Search for the cell housing the specified text and yield its (X, Y) center coordinate. 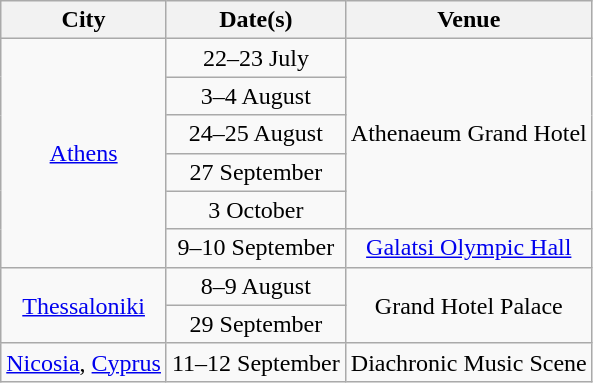
3–4 August (256, 96)
Nicosia, Cyprus (84, 362)
3 October (256, 210)
29 September (256, 324)
Diachronic Music Scene (468, 362)
9–10 September (256, 248)
27 September (256, 172)
Grand Hotel Palace (468, 305)
City (84, 20)
24–25 August (256, 134)
Athens (84, 153)
Thessaloniki (84, 305)
11–12 September (256, 362)
Athenaeum Grand Hotel (468, 134)
Date(s) (256, 20)
Venue (468, 20)
22–23 July (256, 58)
Galatsi Olympic Hall (468, 248)
8–9 August (256, 286)
